Capture the cell that displays the provided text and extract its (x, y) central coordinate. 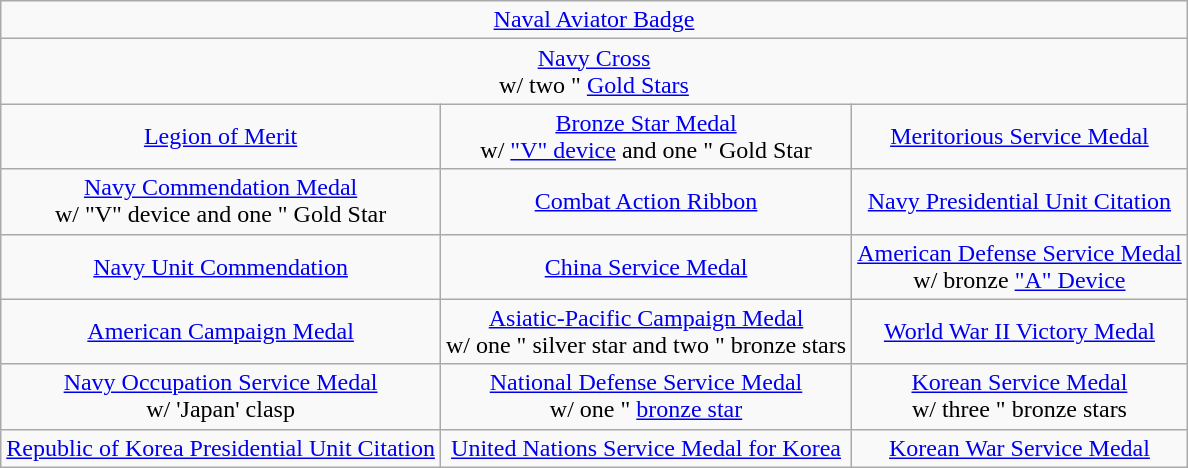
Navy Commendation Medalw/ "V" device and one " Gold Star (221, 202)
American Campaign Medal (221, 332)
Asiatic-Pacific Campaign Medalw/ one " silver star and two " bronze stars (646, 332)
Republic of Korea Presidential Unit Citation (221, 448)
Naval Aviator Badge (594, 20)
Korean Service Medalw/ three " bronze stars (1020, 396)
Navy Presidential Unit Citation (1020, 202)
Meritorious Service Medal (1020, 136)
Bronze Star Medalw/ "V" device and one " Gold Star (646, 136)
World War II Victory Medal (1020, 332)
Korean War Service Medal (1020, 448)
Navy Occupation Service Medalw/ 'Japan' clasp (221, 396)
Combat Action Ribbon (646, 202)
National Defense Service Medalw/ one " bronze star (646, 396)
Navy Crossw/ two " Gold Stars (594, 72)
American Defense Service Medalw/ bronze "A" Device (1020, 266)
China Service Medal (646, 266)
Navy Unit Commendation (221, 266)
United Nations Service Medal for Korea (646, 448)
Legion of Merit (221, 136)
